Output the (x, y) coordinate of the center of the cell containing the given text.  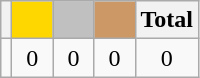
Total (167, 20)
